Locate the cell with the specified text and output its (X, Y) center coordinate. 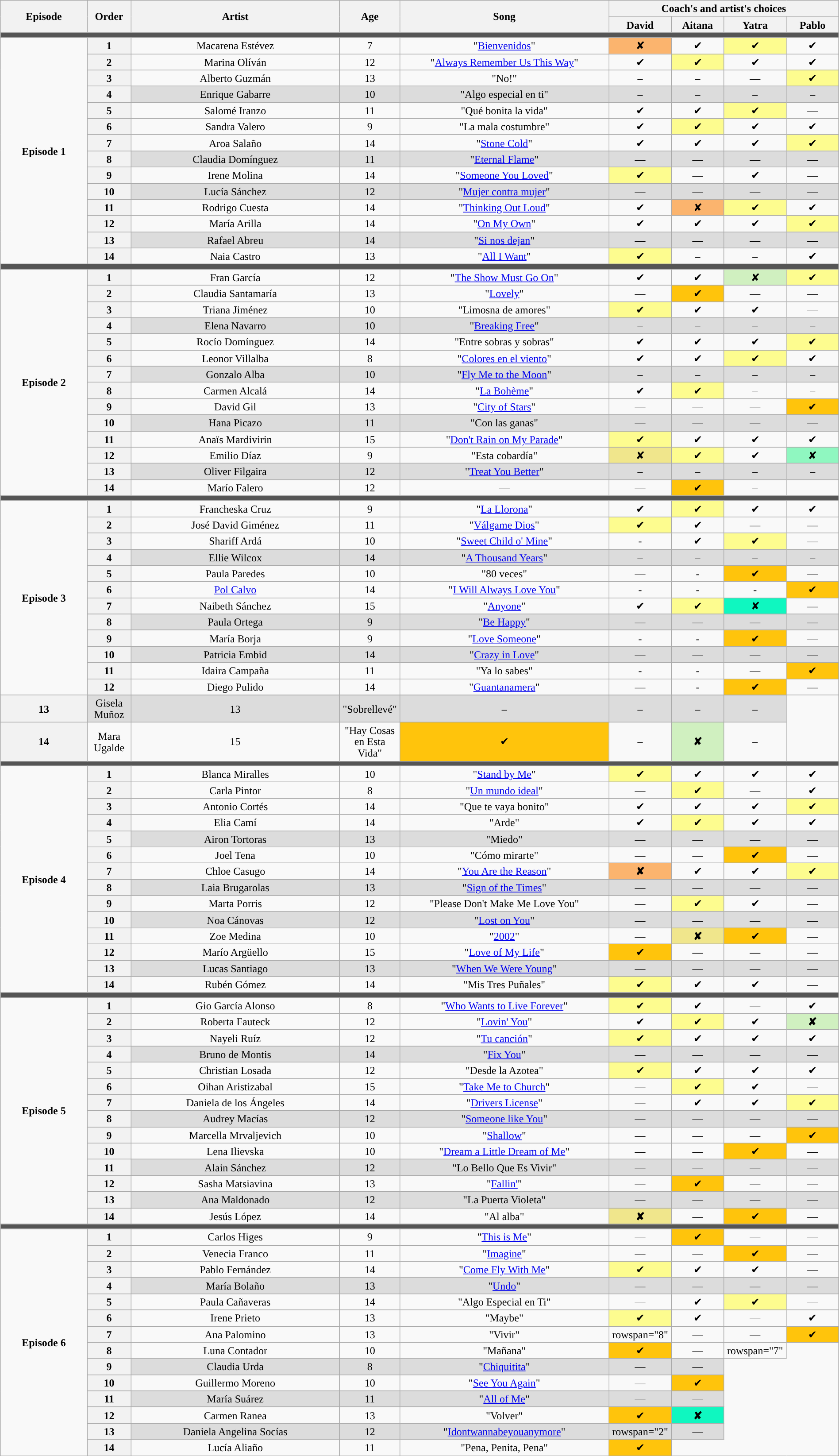
Claudia Domínguez (235, 159)
Ana Maldonado (235, 1200)
Gisela Muñoz (109, 709)
"Lovely" (504, 293)
"Tu canción" (504, 1038)
"Fallin'" (504, 1184)
David Gil (235, 406)
"La Puerta Violeta" (504, 1200)
"See You Again" (504, 1383)
Song (504, 17)
Irene Prieto (235, 1318)
Macarena Estévez (235, 46)
"Lovin' You" (504, 1022)
"Algo especial en ti" (504, 95)
Marta Porris (235, 904)
Naibeth Sánchez (235, 606)
Sandra Valero (235, 127)
Gonzalo Alba (235, 375)
"Desde la Azotea" (504, 1070)
"Fly Me to the Moon" (504, 375)
"Lost on You" (504, 920)
Sasha Matsiavina (235, 1184)
"Imagine" (504, 1254)
Rodrigo Cuesta (235, 208)
"Válgame Dios" (504, 525)
Episode 2 (44, 382)
"Pena, Penita, Pena" (504, 1448)
"Si nos dejan" (504, 240)
"Entre sobras y sobras" (504, 342)
Airon Tortoras (235, 838)
"Sobrellevé" (370, 709)
Yatra (755, 25)
Ana Palomino (235, 1334)
Chloe Casugo (235, 871)
"Volver" (504, 1415)
Daniela de los Ángeles (235, 1103)
"Mis Tres Puñales" (504, 985)
Lucas Santiago (235, 969)
Carla Pintor (235, 791)
"Undo" (504, 1286)
María Arilla (235, 224)
Laia Brugarolas (235, 887)
Francheska Cruz (235, 509)
María Bolaño (235, 1286)
Marcella Mrvaljevich (235, 1135)
"Dream a Little Dream of Me" (504, 1151)
"The Show Must Go On" (504, 277)
Leonor Villalba (235, 359)
"Always Remember Us This Way" (504, 62)
"City of Stars" (504, 406)
Carlos Higes (235, 1237)
Paula Paredes (235, 574)
"Miedo" (504, 838)
Gio García Alonso (235, 1006)
Carmen Ranea (235, 1415)
"Un mundo ideal" (504, 791)
Naia Castro (235, 256)
"Chiquitita" (504, 1367)
"Algo Especial en Ti" (504, 1302)
"Con las ganas" (504, 423)
"Take Me to Church" (504, 1086)
Audrey Macías (235, 1119)
"Colores en el viento" (504, 359)
"All of Me" (504, 1399)
"When We Were Young" (504, 969)
"I Will Always Love You" (504, 590)
"Love Someone" (504, 638)
Claudia Santamaría (235, 293)
Blanca Miralles (235, 774)
Rubén Gómez (235, 985)
"Don't Rain on My Parade" (504, 439)
"Stone Cold" (504, 143)
"Treat You Better" (504, 472)
María Suárez (235, 1399)
Elena Navarro (235, 326)
"Someone You Loved" (504, 175)
"Vivir" (504, 1334)
Daniela Angelina Socías (235, 1432)
Rafael Abreu (235, 240)
"Mañana" (504, 1350)
Roberta Fauteck (235, 1022)
Episode 1 (44, 151)
Noa Cánovas (235, 920)
"Please Don't Make Me Love You" (504, 904)
Oliver Filgaira (235, 472)
Rocío Domínguez (235, 342)
"This is Me" (504, 1237)
"Guantanamera" (504, 687)
"No!" (504, 78)
rowspan="8" (640, 1334)
Emilio Díaz (235, 455)
José David Giménez (235, 525)
Patricia Embid (235, 654)
"Al alba" (504, 1216)
rowspan="7" (755, 1350)
Ellie Wilcox (235, 557)
"Lo Bello Que Es Vivir" (504, 1168)
Episode 6 (44, 1342)
Salomé Iranzo (235, 111)
"Arde" (504, 823)
"Anyone" (504, 606)
"Love of My Life" (504, 952)
"La mala costumbre" (504, 127)
Hana Picazo (235, 423)
"Sweet Child o' Mine" (504, 541)
"Esta cobardía" (504, 455)
Mara Ugalde (109, 742)
Marío Argüello (235, 952)
Oihan Aristizabal (235, 1086)
Marío Falero (235, 488)
Luna Contador (235, 1350)
"Someone like You" (504, 1119)
rowspan="2" (640, 1432)
"La Bohème" (504, 390)
Alberto Guzmán (235, 78)
Pablo (812, 25)
"Bienvenidos" (504, 46)
"La Llorona" (504, 509)
"On My Own" (504, 224)
Paula Cañaveras (235, 1302)
"Come Fly With Me" (504, 1270)
Jesús López (235, 1216)
Enrique Gabarre (235, 95)
Antonio Cortés (235, 807)
"Qué bonita la vida" (504, 111)
"Be Happy" (504, 622)
Zoe Medina (235, 936)
Alain Sánchez (235, 1168)
"Drivers License" (504, 1103)
Episode (44, 17)
Lucía Sánchez (235, 191)
"Shallow" (504, 1135)
Pol Calvo (235, 590)
"A Thousand Years" (504, 557)
Episode 3 (44, 598)
David (640, 25)
"Fix You" (504, 1054)
Lucía Aliaño (235, 1448)
"Que te vaya bonito" (504, 807)
Venecia Franco (235, 1254)
Guillermo Moreno (235, 1383)
"Hay Cosas en Esta Vida" (370, 742)
Elia Camí (235, 823)
Joel Tena (235, 855)
"You Are the Reason" (504, 871)
María Borja (235, 638)
"Breaking Free" (504, 326)
"Thinking Out Loud" (504, 208)
Diego Pulido (235, 687)
Aitana (697, 25)
"Maybe" (504, 1318)
Anaïs Mardivirin (235, 439)
Claudia Urda (235, 1367)
"Crazy in Love" (504, 654)
Marina Olíván (235, 62)
Irene Molina (235, 175)
"Who Wants to Live Forever" (504, 1006)
Lena Ilievska (235, 1151)
Pablo Fernández (235, 1270)
Artist (235, 17)
Carmen Alcalá (235, 390)
Order (109, 17)
"Ya lo sabes" (504, 670)
Nayeli Ruíz (235, 1038)
"Limosna de amores" (504, 310)
"Sign of the Times" (504, 887)
"Mujer contra mujer" (504, 191)
"Idontwannabeyouanymore" (504, 1432)
Aroa Salaño (235, 143)
Age (370, 17)
Triana Jiménez (235, 310)
Fran García (235, 277)
"Stand by Me" (504, 774)
Episode 4 (44, 879)
Episode 5 (44, 1111)
Coach's and artist's choices (724, 9)
Paula Ortega (235, 622)
Idaira Campaña (235, 670)
"2002" (504, 936)
"80 veces" (504, 574)
"Cómo mirarte" (504, 855)
Christian Losada (235, 1070)
"Eternal Flame" (504, 159)
Bruno de Montis (235, 1054)
"All I Want" (504, 256)
Shariff Ardá (235, 541)
